For the text-containing cell, return its midpoint in [x, y] coordinate format. 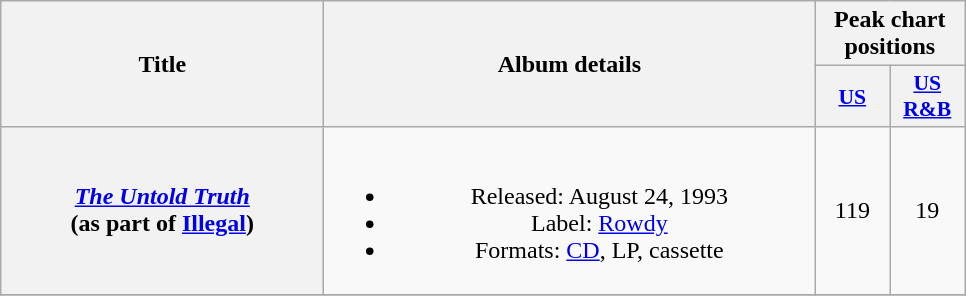
19 [928, 210]
The Untold Truth(as part of Illegal) [162, 210]
USR&B [928, 96]
Peak chart positions [890, 34]
US [852, 96]
Album details [570, 64]
Released: August 24, 1993Label: RowdyFormats: CD, LP, cassette [570, 210]
Title [162, 64]
119 [852, 210]
